Capture the cell that displays the provided text and extract its [X, Y] central coordinate. 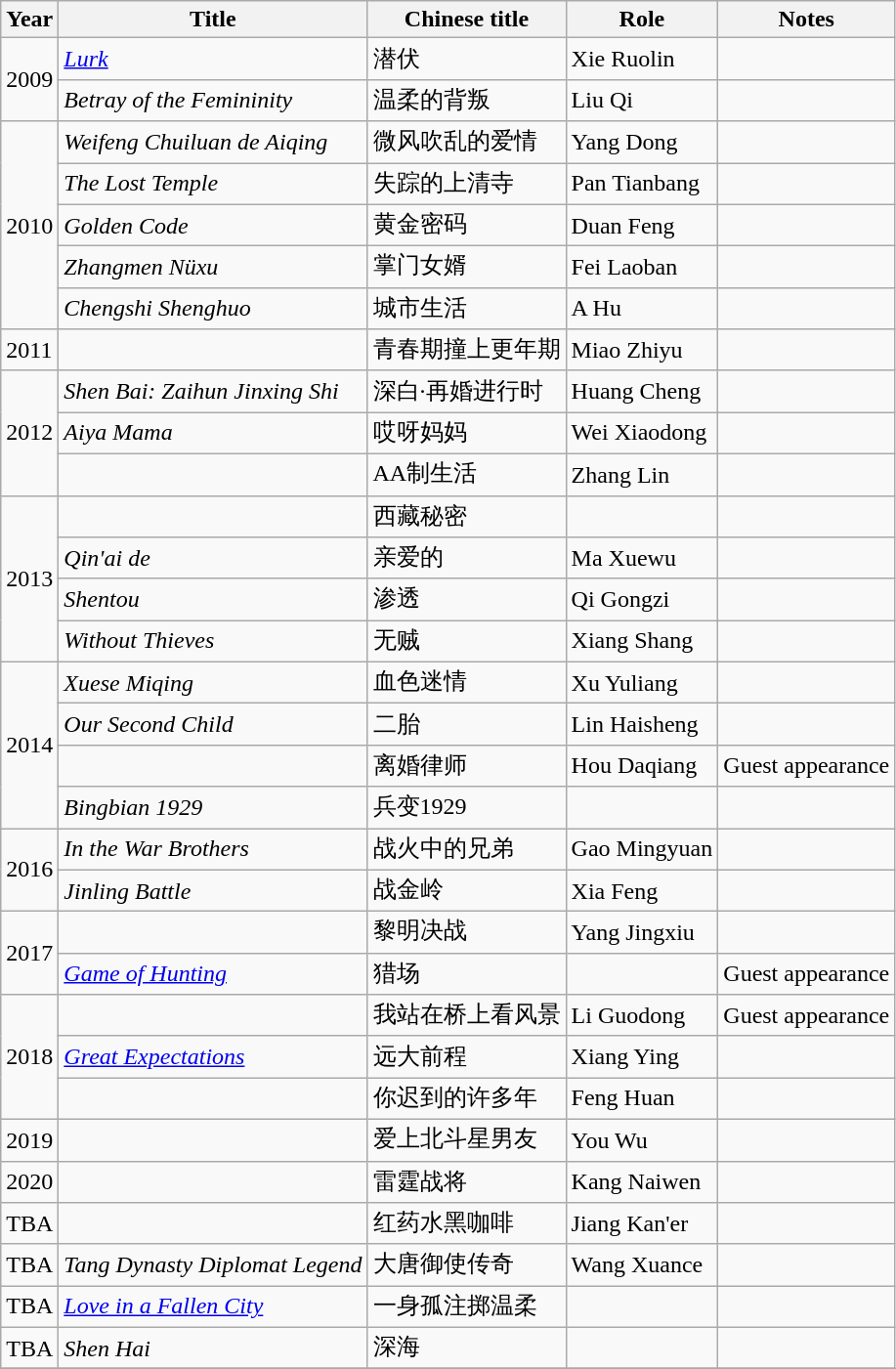
Game of Hunting [213, 973]
Tang Dynasty Diplomat Legend [213, 1264]
Bingbian 1929 [213, 807]
Aiya Mama [213, 434]
Liu Qi [642, 100]
Our Second Child [213, 725]
You Wu [642, 1139]
微风吹乱的爱情 [467, 143]
2019 [29, 1139]
2012 [29, 433]
Ma Xuewu [642, 559]
战火中的兄弟 [467, 850]
Fei Laoban [642, 268]
Xiang Shang [642, 641]
Jinling Battle [213, 891]
掌门女婿 [467, 268]
雷霆战将 [467, 1182]
2009 [29, 80]
你迟到的许多年 [467, 1098]
温柔的背叛 [467, 100]
Pan Tianbang [642, 184]
Year [29, 20]
A Hu [642, 309]
Betray of the Femininity [213, 100]
Golden Code [213, 225]
Zhangmen Nüxu [213, 268]
Role [642, 20]
失踪的上清寺 [467, 184]
黎明决战 [467, 932]
潜伏 [467, 59]
Duan Feng [642, 225]
Huang Cheng [642, 391]
深海 [467, 1348]
Xia Feng [642, 891]
黄金密码 [467, 225]
大唐御使传奇 [467, 1264]
In the War Brothers [213, 850]
Gao Mingyuan [642, 850]
2020 [29, 1182]
Lurk [213, 59]
2014 [29, 745]
Chinese title [467, 20]
Xuese Miqing [213, 682]
西藏秘密 [467, 516]
红药水黑咖啡 [467, 1223]
Xie Ruolin [642, 59]
Yang Jingxiu [642, 932]
Lin Haisheng [642, 725]
Chengshi Shenghuo [213, 309]
Hou Daqiang [642, 766]
战金岭 [467, 891]
Weifeng Chuiluan de Aiqing [213, 143]
一身孤注掷温柔 [467, 1307]
深白·再婚进行时 [467, 391]
Shen Bai: Zaihun Jinxing Shi [213, 391]
Wang Xuance [642, 1264]
Li Guodong [642, 1016]
我站在桥上看风景 [467, 1016]
Kang Naiwen [642, 1182]
血色迷情 [467, 682]
The Lost Temple [213, 184]
Notes [807, 20]
城市生活 [467, 309]
Zhang Lin [642, 475]
2010 [29, 225]
Jiang Kan'er [642, 1223]
Great Expectations [213, 1057]
Miao Zhiyu [642, 350]
2017 [29, 954]
Qin'ai de [213, 559]
Wei Xiaodong [642, 434]
兵变1929 [467, 807]
2016 [29, 870]
2013 [29, 578]
Shen Hai [213, 1348]
哎呀妈妈 [467, 434]
AA制生活 [467, 475]
青春期撞上更年期 [467, 350]
Xiang Ying [642, 1057]
2011 [29, 350]
猎场 [467, 973]
Xu Yuliang [642, 682]
Shentou [213, 600]
无贼 [467, 641]
爱上北斗星男友 [467, 1139]
Qi Gongzi [642, 600]
Without Thieves [213, 641]
2018 [29, 1057]
Love in a Fallen City [213, 1307]
Feng Huan [642, 1098]
渗透 [467, 600]
亲爱的 [467, 559]
二胎 [467, 725]
Yang Dong [642, 143]
离婚律师 [467, 766]
Title [213, 20]
远大前程 [467, 1057]
